Scan for the cell matching the given text and deliver its [X, Y] coordinate at center. 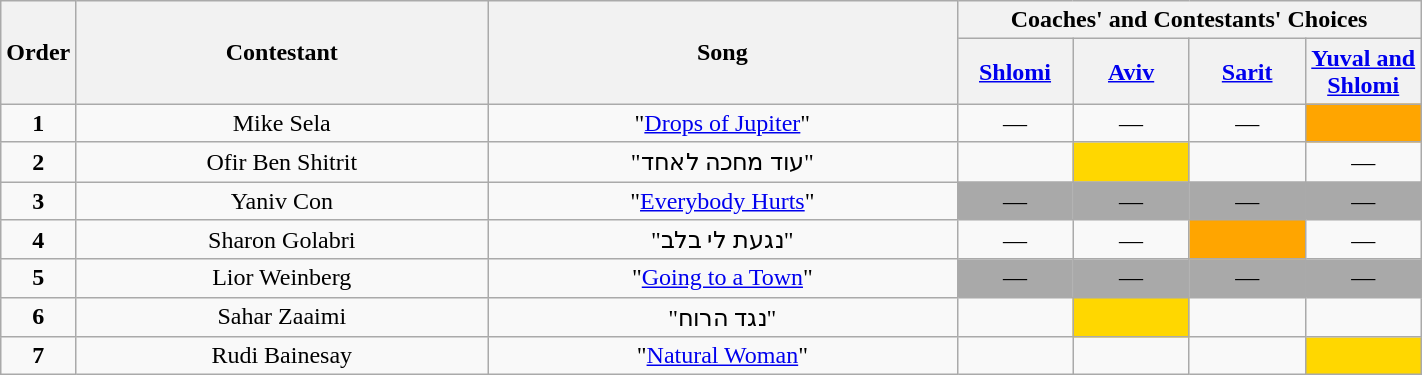
"עוד מחכה לאחד" [722, 162]
Lior Weinberg [282, 278]
"Natural Woman" [722, 356]
Aviv [1131, 72]
Shlomi [1015, 72]
Song [722, 52]
Sarit [1247, 72]
"נגעת לי בלב" [722, 240]
5 [38, 278]
2 [38, 162]
Sharon Golabri [282, 240]
7 [38, 356]
Contestant [282, 52]
"Going to a Town" [722, 278]
1 [38, 123]
"נגד הרוח" [722, 317]
Rudi Bainesay [282, 356]
"Drops of Jupiter" [722, 123]
Sahar Zaaimi [282, 317]
Mike Sela [282, 123]
"Everybody Hurts" [722, 201]
4 [38, 240]
3 [38, 201]
Yaniv Con [282, 201]
Ofir Ben Shitrit [282, 162]
Order [38, 52]
Yuval and Shlomi [1363, 72]
Coaches' and Contestants' Choices [1189, 20]
6 [38, 317]
